For the text-containing cell, return its midpoint in [x, y] coordinate format. 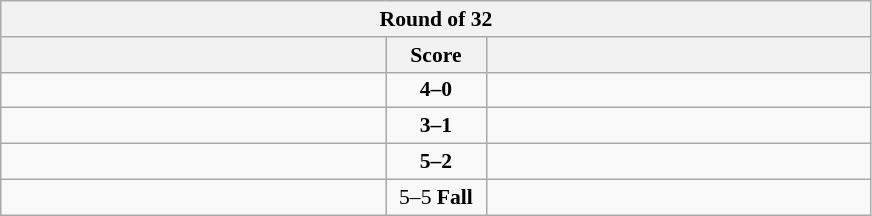
5–5 Fall [436, 197]
5–2 [436, 162]
Round of 32 [436, 19]
3–1 [436, 126]
Score [436, 55]
4–0 [436, 90]
